Output the [X, Y] coordinate of the center of the cell containing the given text.  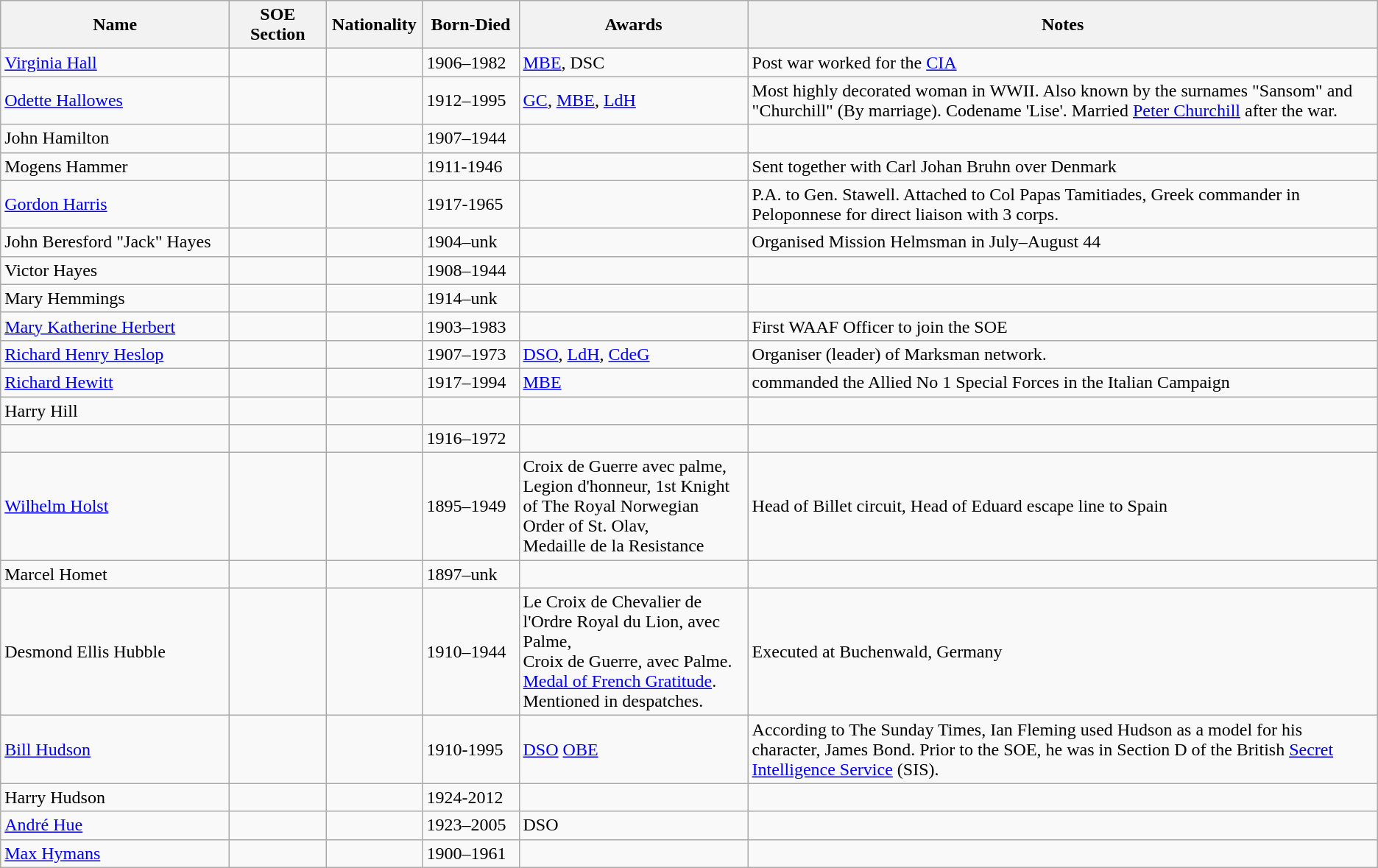
1912–1995 [471, 100]
Post war worked for the CIA [1063, 63]
Croix de Guerre avec palme, Legion d'honneur, 1st Knight of The Royal Norwegian Order of St. Olav, Medaille de la Resistance [633, 507]
Notes [1063, 25]
Richard Henry Heslop [115, 354]
Mary Katherine Herbert [115, 326]
Virginia Hall [115, 63]
Marcel Homet [115, 574]
1917–1994 [471, 382]
Le Croix de Chevalier de l'Ordre Royal du Lion, avec Palme, Croix de Guerre, avec Palme. Medal of French Gratitude. Mentioned in despatches. [633, 652]
1903–1983 [471, 326]
Harry Hill [115, 410]
Awards [633, 25]
DSO, LdH, CdeG [633, 354]
John Beresford "Jack" Hayes [115, 242]
DSO OBE [633, 749]
Odette Hallowes [115, 100]
Executed at Buchenwald, Germany [1063, 652]
P.A. to Gen. Stawell. Attached to Col Papas Tamitiades, Greek commander in Peloponnese for direct liaison with 3 corps. [1063, 205]
Bill Hudson [115, 749]
Nationality [374, 25]
DSO [633, 825]
1904–unk [471, 242]
MBE, DSC [633, 63]
1897–unk [471, 574]
1910-1995 [471, 749]
Wilhelm Holst [115, 507]
First WAAF Officer to join the SOE [1063, 326]
Head of Billet circuit, Head of Eduard escape line to Spain [1063, 507]
1914–unk [471, 298]
Organiser (leader) of Marksman network. [1063, 354]
Harry Hudson [115, 797]
André Hue [115, 825]
Gordon Harris [115, 205]
Organised Mission Helmsman in July–August 44 [1063, 242]
1906–1982 [471, 63]
Mary Hemmings [115, 298]
1907–1973 [471, 354]
Born-Died [471, 25]
Richard Hewitt [115, 382]
1895–1949 [471, 507]
1907–1944 [471, 138]
Victor Hayes [115, 270]
John Hamilton [115, 138]
SOE Section [278, 25]
Max Hymans [115, 853]
commanded the Allied No 1 Special Forces in the Italian Campaign [1063, 382]
1923–2005 [471, 825]
1900–1961 [471, 853]
1911-1946 [471, 166]
Sent together with Carl Johan Bruhn over Denmark [1063, 166]
1917-1965 [471, 205]
GC, MBE, LdH [633, 100]
1924-2012 [471, 797]
Desmond Ellis Hubble [115, 652]
Name [115, 25]
1908–1944 [471, 270]
1910–1944 [471, 652]
MBE [633, 382]
Mogens Hammer [115, 166]
1916–1972 [471, 439]
